Locate the cell with the specified text and output its [x, y] center coordinate. 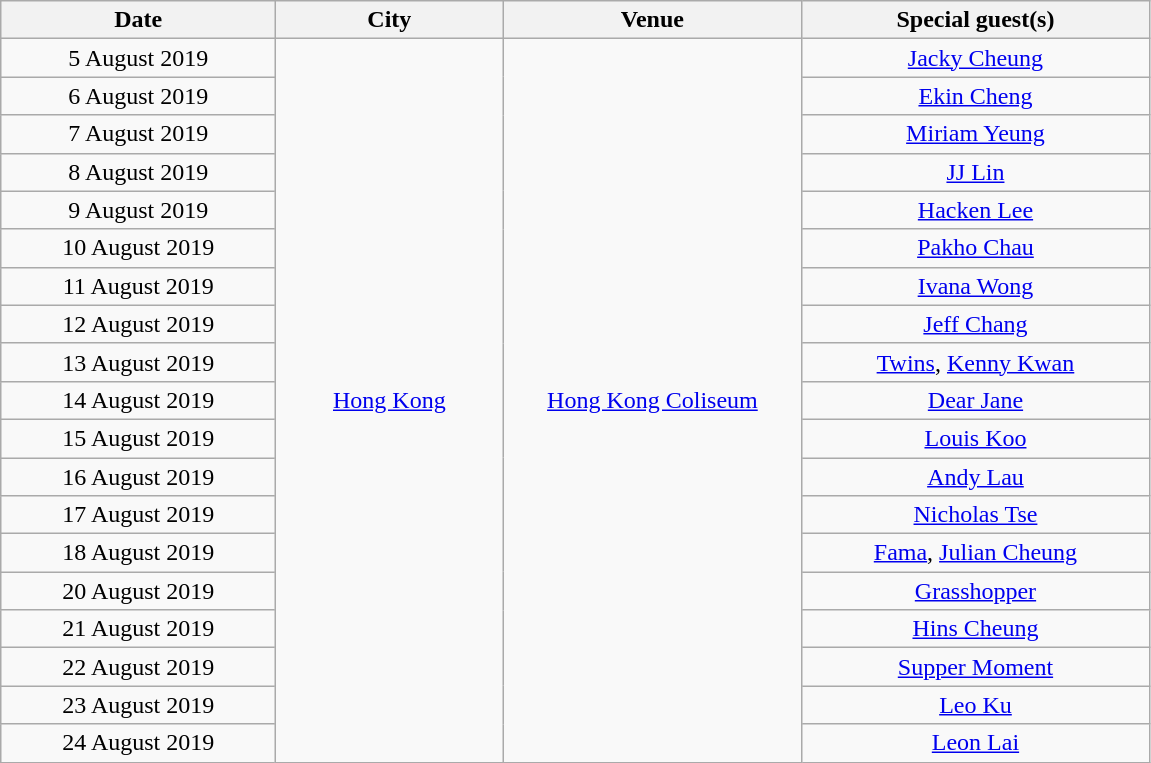
8 August 2019 [138, 172]
Hong Kong Coliseum [652, 400]
16 August 2019 [138, 477]
21 August 2019 [138, 629]
6 August 2019 [138, 96]
17 August 2019 [138, 515]
Miriam Yeung [976, 134]
15 August 2019 [138, 438]
Special guest(s) [976, 20]
Andy Lau [976, 477]
14 August 2019 [138, 400]
12 August 2019 [138, 324]
Date [138, 20]
Twins, Kenny Kwan [976, 362]
18 August 2019 [138, 553]
13 August 2019 [138, 362]
Jeff Chang [976, 324]
Louis Koo [976, 438]
City [390, 20]
Leo Ku [976, 705]
Supper Moment [976, 667]
Ivana Wong [976, 286]
11 August 2019 [138, 286]
Fama, Julian Cheung [976, 553]
24 August 2019 [138, 743]
Dear Jane [976, 400]
5 August 2019 [138, 58]
20 August 2019 [138, 591]
7 August 2019 [138, 134]
Pakho Chau [976, 248]
9 August 2019 [138, 210]
23 August 2019 [138, 705]
Jacky Cheung [976, 58]
Grasshopper [976, 591]
Hins Cheung [976, 629]
10 August 2019 [138, 248]
Ekin Cheng [976, 96]
JJ Lin [976, 172]
Hong Kong [390, 400]
Leon Lai [976, 743]
22 August 2019 [138, 667]
Nicholas Tse [976, 515]
Hacken Lee [976, 210]
Venue [652, 20]
